Search for the cell housing the specified text and yield its (x, y) center coordinate. 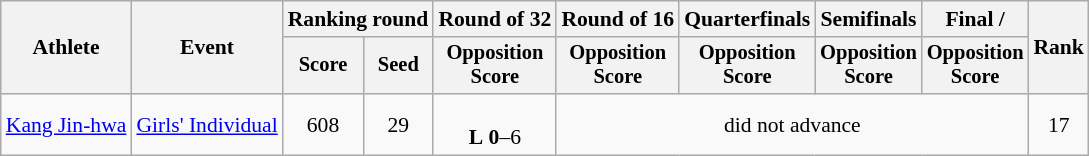
17 (1058, 124)
Ranking round (358, 19)
Round of 32 (494, 19)
Round of 16 (618, 19)
Quarterfinals (747, 19)
Kang Jin-hwa (66, 124)
L 0–6 (494, 124)
Rank (1058, 48)
did not advance (792, 124)
Athlete (66, 48)
Semifinals (868, 19)
Score (324, 66)
Event (206, 48)
29 (398, 124)
Seed (398, 66)
Final / (976, 19)
608 (324, 124)
Girls' Individual (206, 124)
